Identify which cell holds the provided text, then report its [x, y] central coordinate. 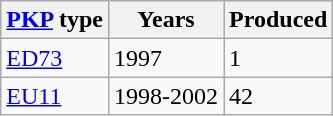
EU11 [55, 96]
1998-2002 [166, 96]
ED73 [55, 58]
Produced [278, 20]
PKP type [55, 20]
42 [278, 96]
Years [166, 20]
1997 [166, 58]
1 [278, 58]
